For the text-containing cell, return its midpoint in [X, Y] coordinate format. 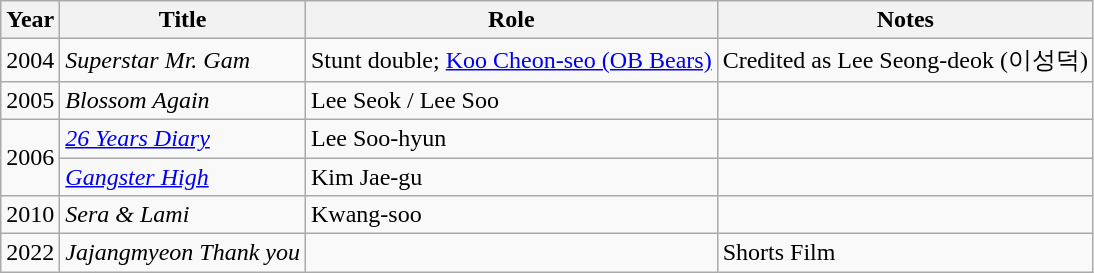
Lee Soo-hyun [511, 138]
Shorts Film [905, 253]
2010 [30, 215]
2004 [30, 60]
Kwang-soo [511, 215]
Year [30, 20]
2005 [30, 100]
Credited as Lee Seong-deok (이성덕) [905, 60]
Sera & Lami [183, 215]
Gangster High [183, 177]
Jajangmyeon Thank you [183, 253]
Title [183, 20]
26 Years Diary [183, 138]
2022 [30, 253]
Kim Jae-gu [511, 177]
Notes [905, 20]
Role [511, 20]
Blossom Again [183, 100]
2006 [30, 157]
Superstar Mr. Gam [183, 60]
Stunt double; Koo Cheon-seo (OB Bears) [511, 60]
Lee Seok / Lee Soo [511, 100]
